Provide the [X, Y] coordinate of the cell's center where the given text is located.  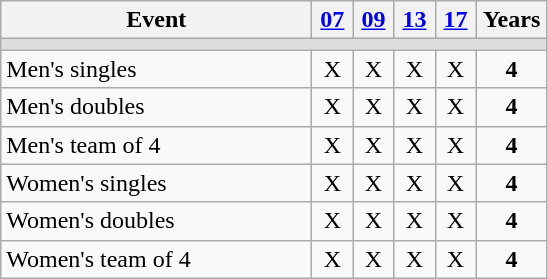
13 [414, 20]
07 [332, 20]
09 [374, 20]
Women's singles [156, 183]
Event [156, 20]
Years [512, 20]
Women's team of 4 [156, 259]
Men's team of 4 [156, 145]
Men's doubles [156, 107]
Women's doubles [156, 221]
17 [456, 20]
Men's singles [156, 69]
